Determine the (x, y) coordinate at the center of the cell enclosing the given text.  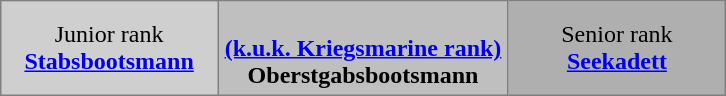
Senior rankSeekadett (617, 48)
Junior rankStabsbootsmann (109, 48)
(k.u.k. Kriegsmarine rank)Oberstgabsbootsmann (363, 48)
